Capture the cell that displays the provided text and extract its [X, Y] central coordinate. 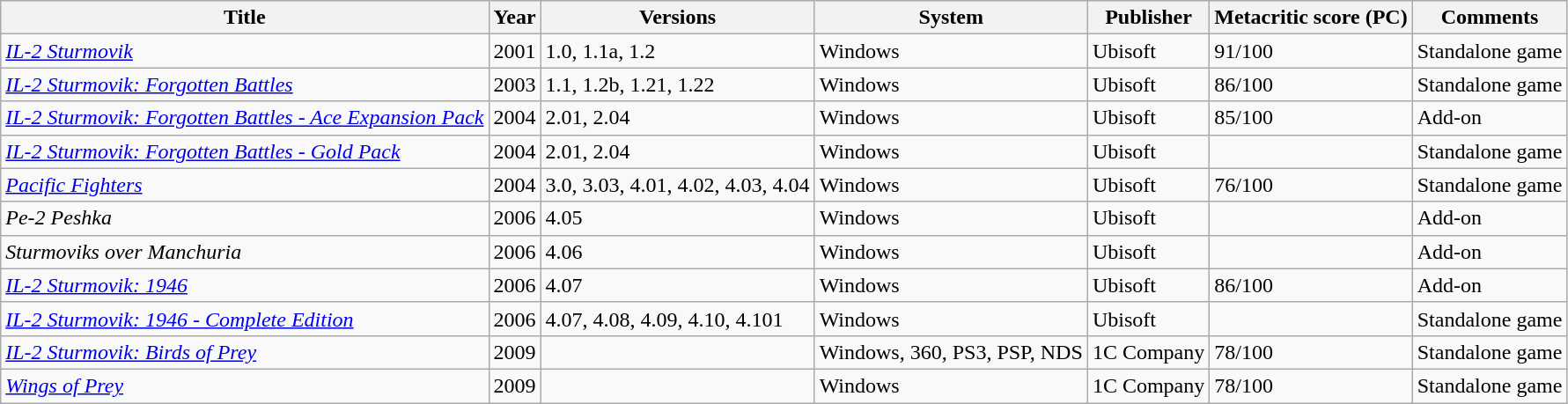
2003 [514, 84]
1.1, 1.2b, 1.21, 1.22 [678, 84]
IL-2 Sturmovik: Forgotten Battles [245, 84]
IL-2 Sturmovik: 1946 - Complete Edition [245, 319]
Year [514, 18]
91/100 [1311, 51]
3.0, 3.03, 4.01, 4.02, 4.03, 4.04 [678, 185]
85/100 [1311, 118]
4.07 [678, 285]
Title [245, 18]
4.07, 4.08, 4.09, 4.10, 4.101 [678, 319]
Windows, 360, PS3, PSP, NDS [951, 352]
IL-2 Sturmovik: Forgotten Battles - Ace Expansion Pack [245, 118]
4.06 [678, 252]
Comments [1490, 18]
Metacritic score (PC) [1311, 18]
4.05 [678, 218]
Wings of Prey [245, 386]
IL-2 Sturmovik [245, 51]
2001 [514, 51]
Pe-2 Peshka [245, 218]
76/100 [1311, 185]
Publisher [1148, 18]
Pacific Fighters [245, 185]
Versions [678, 18]
1.0, 1.1a, 1.2 [678, 51]
IL-2 Sturmovik: 1946 [245, 285]
IL-2 Sturmovik: Forgotten Battles - Gold Pack [245, 151]
System [951, 18]
IL-2 Sturmovik: Birds of Prey [245, 352]
Sturmoviks over Manchuria [245, 252]
